Capture the cell that displays the provided text and extract its [X, Y] central coordinate. 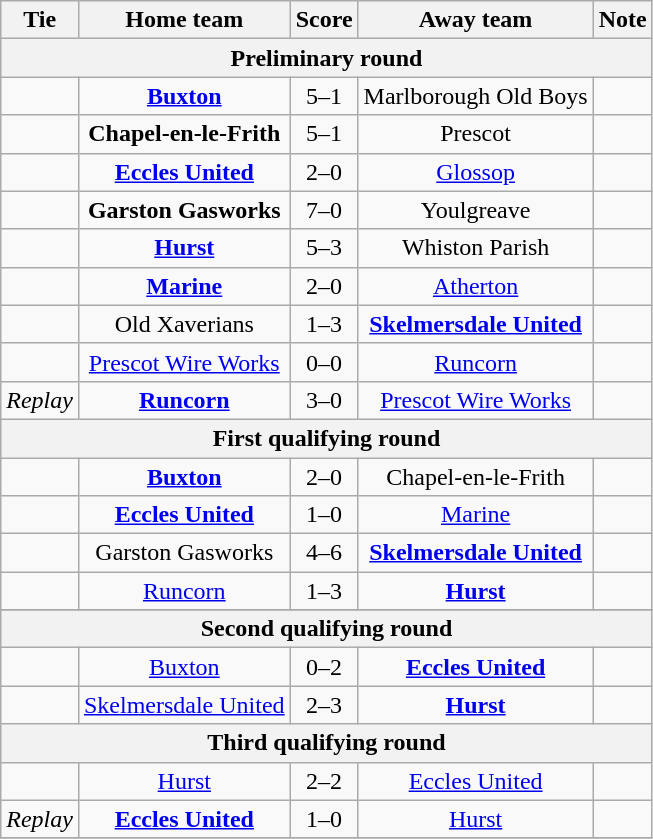
Atherton [476, 286]
Marlborough Old Boys [476, 96]
Second qualifying round [326, 629]
Glossop [476, 172]
Whiston Parish [476, 248]
Home team [184, 20]
5–3 [324, 248]
Old Xaverians [184, 324]
Note [622, 20]
Away team [476, 20]
Third qualifying round [326, 743]
Preliminary round [326, 58]
0–0 [324, 362]
3–0 [324, 400]
Youlgreave [476, 210]
First qualifying round [326, 438]
2–3 [324, 705]
2–2 [324, 781]
Prescot [476, 134]
Score [324, 20]
7–0 [324, 210]
0–2 [324, 667]
Tie [40, 20]
4–6 [324, 553]
